For the text-containing cell, return its midpoint in [x, y] coordinate format. 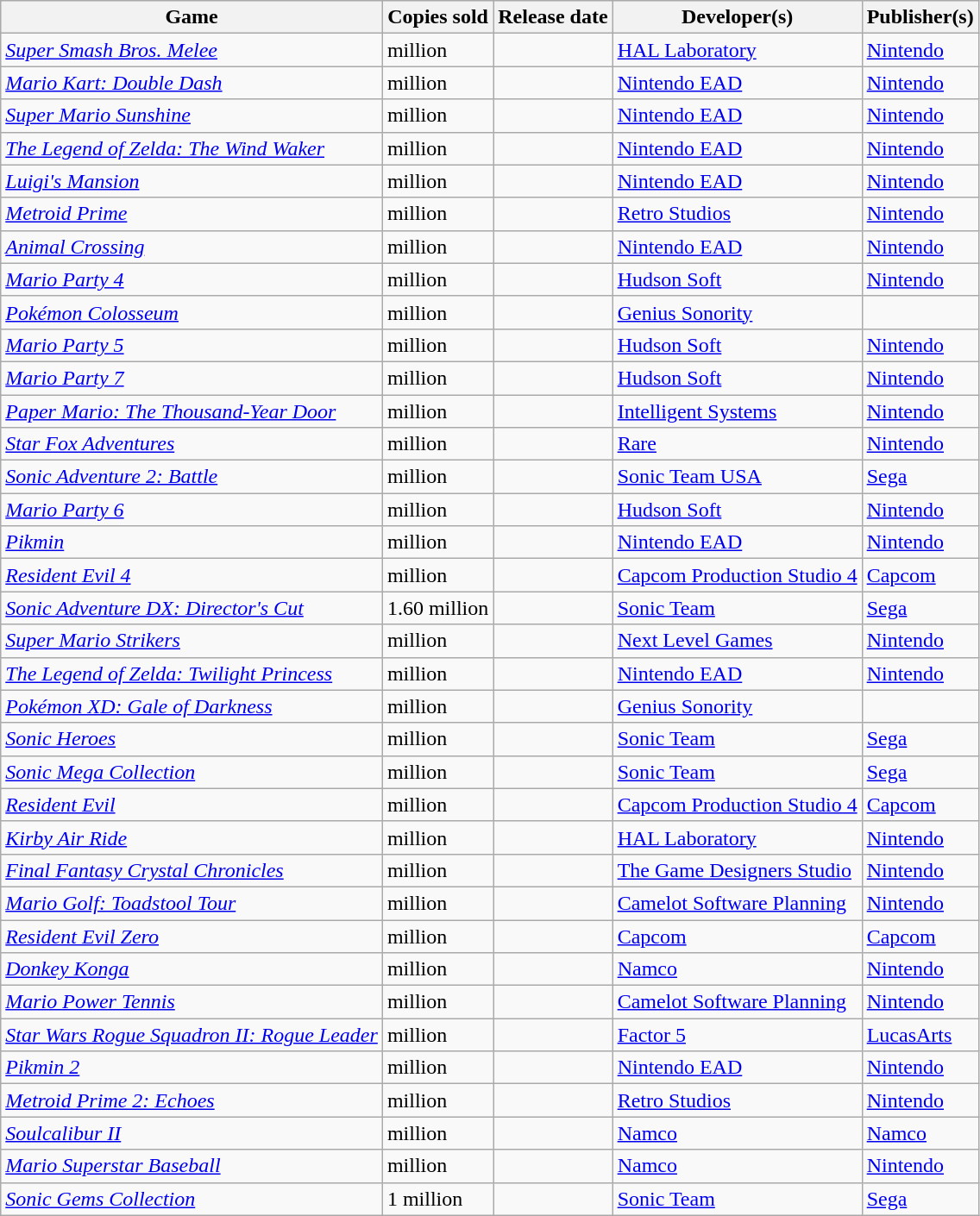
Rare [737, 444]
Release date [553, 17]
Copies sold [437, 17]
Sonic Adventure 2: Battle [192, 477]
The Game Designers Studio [737, 870]
Mario Party 6 [192, 510]
Resident Evil 4 [192, 575]
Sonic Adventure DX: Director's Cut [192, 608]
LucasArts [920, 1035]
Metroid Prime 2: Echoes [192, 1100]
Pokémon Colosseum [192, 312]
Next Level Games [737, 641]
Sonic Mega Collection [192, 772]
Publisher(s) [920, 17]
Mario Party 4 [192, 279]
Mario Party 7 [192, 378]
Game [192, 17]
The Legend of Zelda: The Wind Waker [192, 148]
Donkey Konga [192, 969]
Mario Kart: Double Dash [192, 83]
Star Fox Adventures [192, 444]
Resident Evil Zero [192, 936]
Mario Power Tennis [192, 1002]
Sonic Team USA [737, 477]
Super Mario Strikers [192, 641]
Final Fantasy Crystal Chronicles [192, 870]
Animal Crossing [192, 247]
Mario Party 5 [192, 345]
Luigi's Mansion [192, 181]
Sonic Heroes [192, 739]
Pokémon XD: Gale of Darkness [192, 706]
1 million [437, 1199]
Star Wars Rogue Squadron II: Rogue Leader [192, 1035]
Factor 5 [737, 1035]
Pikmin 2 [192, 1068]
Super Smash Bros. Melee [192, 50]
Intelligent Systems [737, 411]
Soulcalibur II [192, 1133]
Mario Superstar Baseball [192, 1166]
Mario Golf: Toadstool Tour [192, 903]
Metroid Prime [192, 214]
Resident Evil [192, 805]
Sonic Gems Collection [192, 1199]
Paper Mario: The Thousand-Year Door [192, 411]
Kirby Air Ride [192, 837]
The Legend of Zelda: Twilight Princess [192, 674]
Developer(s) [737, 17]
Pikmin [192, 542]
1.60 million [437, 608]
Super Mario Sunshine [192, 116]
